Find where the given text appears and provide that cell's center as [x, y] coordinate. 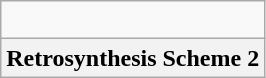
Retrosynthesis Scheme 2 [133, 58]
